Extract the (x, y) coordinate from the center of the cell holding the provided text.  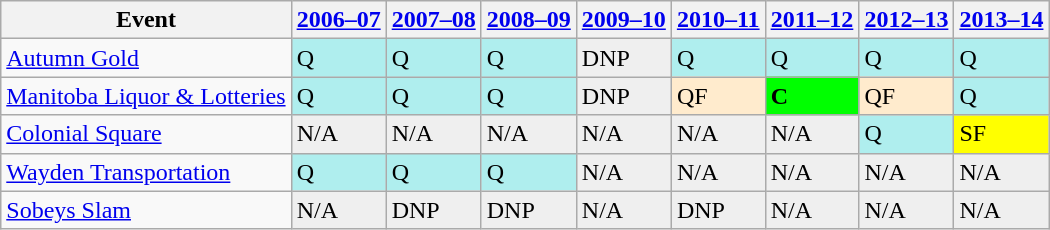
Manitoba Liquor & Lotteries (146, 96)
2006–07 (338, 20)
2007–08 (434, 20)
Wayden Transportation (146, 172)
Autumn Gold (146, 58)
2013–14 (1002, 20)
2011–12 (812, 20)
2009–10 (624, 20)
Colonial Square (146, 134)
Sobeys Slam (146, 210)
2012–13 (906, 20)
SF (1002, 134)
2008–09 (528, 20)
Event (146, 20)
C (812, 96)
2010–11 (718, 20)
